Output the (x, y) coordinate of the center of the cell containing the given text.  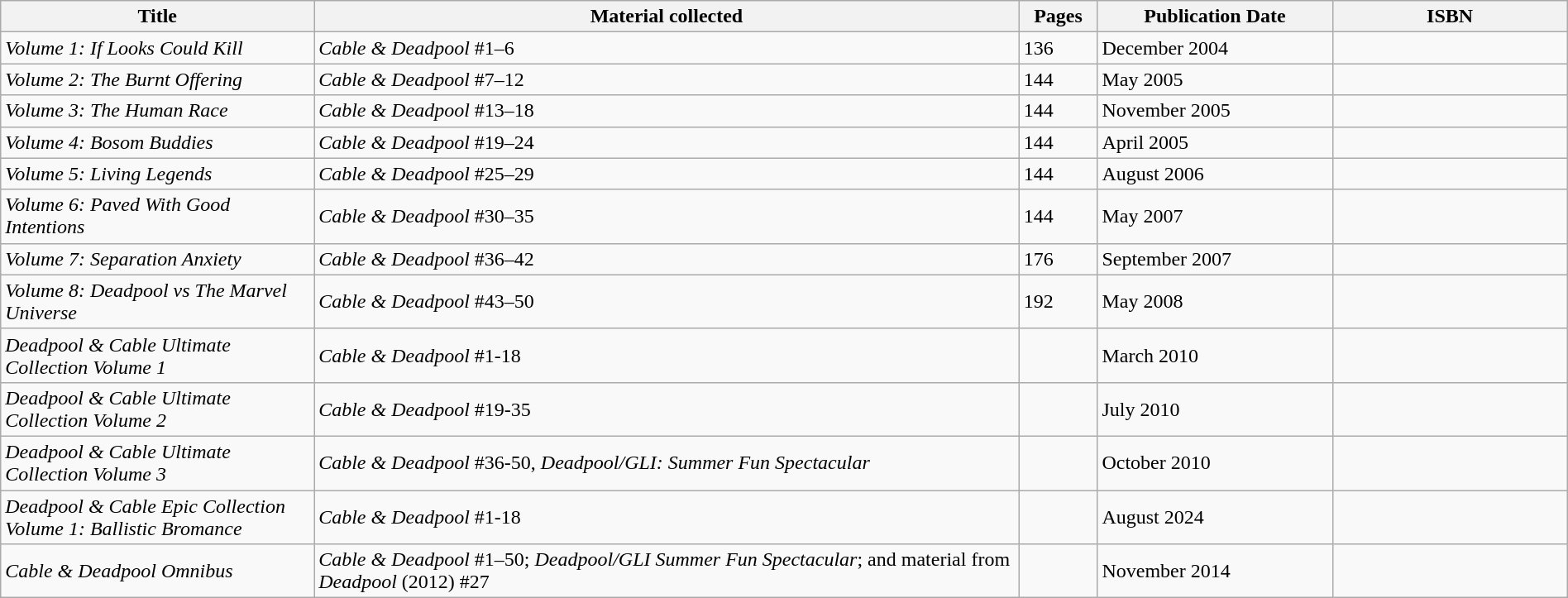
Volume 8: Deadpool vs The Marvel Universe (157, 301)
May 2005 (1215, 79)
Deadpool & Cable Epic Collection Volume 1: Ballistic Bromance (157, 516)
Cable & Deadpool #1–6 (667, 48)
Pages (1059, 17)
Cable & Deadpool #7–12 (667, 79)
Title (157, 17)
Cable & Deadpool #19–24 (667, 142)
November 2014 (1215, 571)
April 2005 (1215, 142)
136 (1059, 48)
September 2007 (1215, 259)
Volume 5: Living Legends (157, 174)
July 2010 (1215, 409)
Volume 7: Separation Anxiety (157, 259)
May 2007 (1215, 217)
176 (1059, 259)
Cable & Deadpool #25–29 (667, 174)
Deadpool & Cable Ultimate Collection Volume 3 (157, 463)
Volume 6: Paved With Good Intentions (157, 217)
December 2004 (1215, 48)
Volume 4: Bosom Buddies (157, 142)
Cable & Deadpool #13–18 (667, 111)
November 2005 (1215, 111)
Material collected (667, 17)
Deadpool & Cable Ultimate Collection Volume 1 (157, 356)
Volume 2: The Burnt Offering (157, 79)
Cable & Deadpool #36-50, Deadpool/GLI: Summer Fun Spectacular (667, 463)
Cable & Deadpool #1–50; Deadpool/GLI Summer Fun Spectacular; and material from Deadpool (2012) #27 (667, 571)
Cable & Deadpool #19-35 (667, 409)
May 2008 (1215, 301)
August 2006 (1215, 174)
ISBN (1450, 17)
Cable & Deadpool #43–50 (667, 301)
Volume 3: The Human Race (157, 111)
Cable & Deadpool #30–35 (667, 217)
March 2010 (1215, 356)
Deadpool & Cable Ultimate Collection Volume 2 (157, 409)
Publication Date (1215, 17)
Cable & Deadpool Omnibus (157, 571)
October 2010 (1215, 463)
Cable & Deadpool #36–42 (667, 259)
August 2024 (1215, 516)
Volume 1: If Looks Could Kill (157, 48)
192 (1059, 301)
